Locate the cell with the specified text and output its [X, Y] center coordinate. 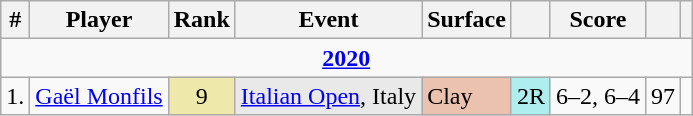
# [16, 20]
97 [662, 96]
1. [16, 96]
Gaël Monfils [99, 96]
9 [202, 96]
Score [598, 20]
2R [530, 96]
Italian Open, Italy [328, 96]
6–2, 6–4 [598, 96]
Surface [467, 20]
2020 [346, 58]
Clay [467, 96]
Event [328, 20]
Player [99, 20]
Rank [202, 20]
